Return [x, y] of the center of cell containing provided text 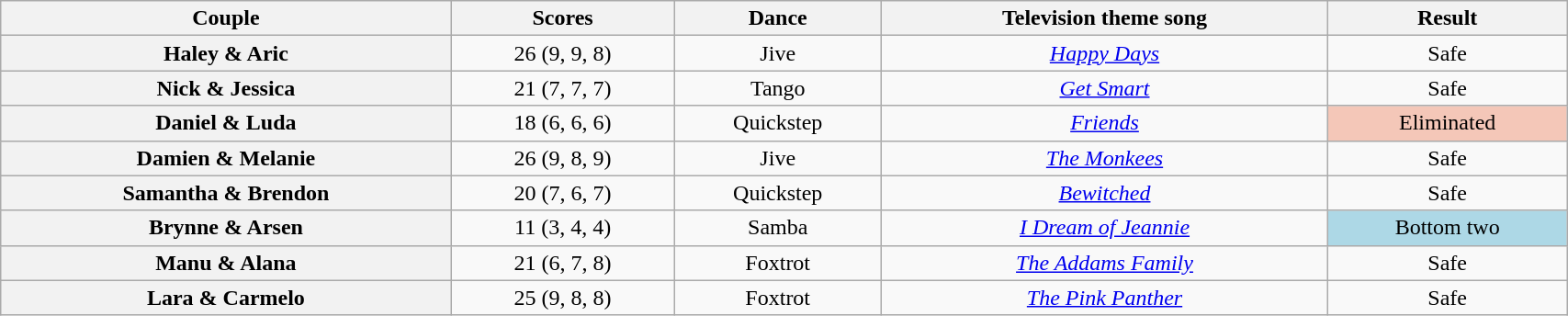
Bewitched [1104, 193]
Eliminated [1448, 123]
Damien & Melanie [226, 158]
Tango [777, 88]
Dance [777, 18]
Daniel & Luda [226, 123]
The Addams Family [1104, 263]
Brynne & Arsen [226, 228]
The Pink Panther [1104, 298]
Television theme song [1104, 18]
I Dream of Jeannie [1104, 228]
21 (6, 7, 8) [562, 263]
Friends [1104, 123]
20 (7, 6, 7) [562, 193]
18 (6, 6, 6) [562, 123]
Lara & Carmelo [226, 298]
26 (9, 8, 9) [562, 158]
Haley & Aric [226, 53]
Samba [777, 228]
Couple [226, 18]
Nick & Jessica [226, 88]
11 (3, 4, 4) [562, 228]
Samantha & Brendon [226, 193]
25 (9, 8, 8) [562, 298]
26 (9, 9, 8) [562, 53]
Manu & Alana [226, 263]
Get Smart [1104, 88]
The Monkees [1104, 158]
Result [1448, 18]
21 (7, 7, 7) [562, 88]
Bottom two [1448, 228]
Happy Days [1104, 53]
Scores [562, 18]
